Return (X, Y) of the center of cell containing provided text 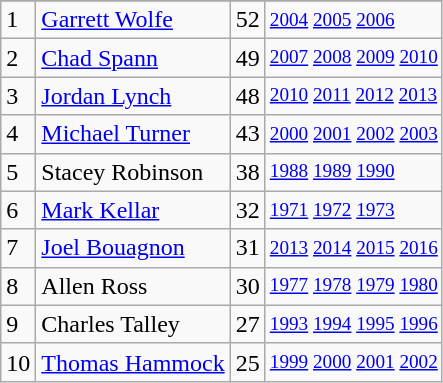
1977 1978 1979 1980 (354, 286)
38 (248, 172)
32 (248, 210)
Stacey Robinson (133, 172)
27 (248, 324)
9 (18, 324)
Charles Talley (133, 324)
Garrett Wolfe (133, 20)
2013 2014 2015 2016 (354, 248)
4 (18, 134)
Thomas Hammock (133, 362)
31 (248, 248)
6 (18, 210)
2007 2008 2009 2010 (354, 58)
52 (248, 20)
1971 1972 1973 (354, 210)
2004 2005 2006 (354, 20)
Jordan Lynch (133, 96)
1999 2000 2001 2002 (354, 362)
10 (18, 362)
Chad Spann (133, 58)
25 (248, 362)
Mark Kellar (133, 210)
1993 1994 1995 1996 (354, 324)
3 (18, 96)
Allen Ross (133, 286)
2 (18, 58)
48 (248, 96)
8 (18, 286)
Joel Bouagnon (133, 248)
1 (18, 20)
7 (18, 248)
49 (248, 58)
5 (18, 172)
1988 1989 1990 (354, 172)
2000 2001 2002 2003 (354, 134)
2010 2011 2012 2013 (354, 96)
30 (248, 286)
Michael Turner (133, 134)
43 (248, 134)
